Return (x, y) of the center of cell containing provided text 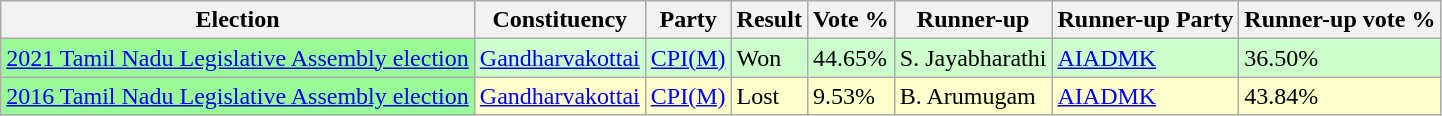
Party (688, 20)
2016 Tamil Nadu Legislative Assembly election (238, 96)
Constituency (560, 20)
Result (769, 20)
Runner-up vote % (1340, 20)
Runner-up Party (1146, 20)
Runner-up (973, 20)
36.50% (1340, 58)
Vote % (850, 20)
Lost (769, 96)
43.84% (1340, 96)
44.65% (850, 58)
Election (238, 20)
2021 Tamil Nadu Legislative Assembly election (238, 58)
9.53% (850, 96)
B. Arumugam (973, 96)
Won (769, 58)
S. Jayabharathi (973, 58)
